Scan for the cell matching the given text and deliver its [X, Y] coordinate at center. 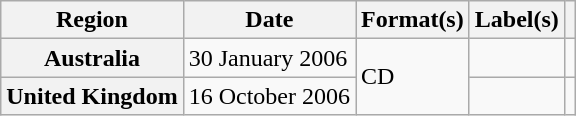
Label(s) [516, 20]
Date [269, 20]
Format(s) [413, 20]
CD [413, 77]
30 January 2006 [269, 58]
Region [92, 20]
Australia [92, 58]
16 October 2006 [269, 96]
United Kingdom [92, 96]
